From the cell containing the given text, extract its center point as [X, Y] coordinate. 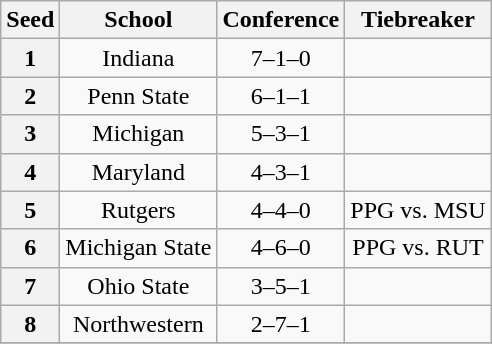
7–1–0 [281, 58]
Tiebreaker [418, 20]
Conference [281, 20]
4–3–1 [281, 172]
2 [30, 96]
4–4–0 [281, 210]
3–5–1 [281, 286]
Rutgers [138, 210]
Northwestern [138, 324]
Michigan State [138, 248]
8 [30, 324]
6 [30, 248]
1 [30, 58]
3 [30, 134]
Maryland [138, 172]
PPG vs. MSU [418, 210]
7 [30, 286]
School [138, 20]
Penn State [138, 96]
5 [30, 210]
4–6–0 [281, 248]
5–3–1 [281, 134]
4 [30, 172]
2–7–1 [281, 324]
PPG vs. RUT [418, 248]
Michigan [138, 134]
Seed [30, 20]
6–1–1 [281, 96]
Ohio State [138, 286]
Indiana [138, 58]
